Extract the [X, Y] coordinate from the center of the cell holding the provided text.  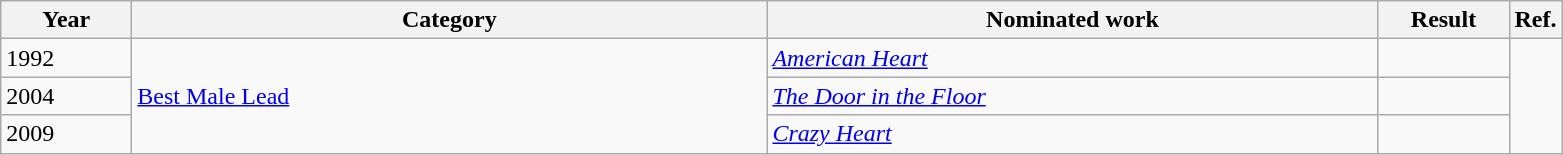
Crazy Heart [1072, 134]
Category [450, 20]
2009 [66, 134]
Year [66, 20]
Ref. [1536, 20]
Result [1444, 20]
The Door in the Floor [1072, 96]
American Heart [1072, 58]
Best Male Lead [450, 96]
2004 [66, 96]
Nominated work [1072, 20]
1992 [66, 58]
